From the cell containing the given text, extract its center point as [x, y] coordinate. 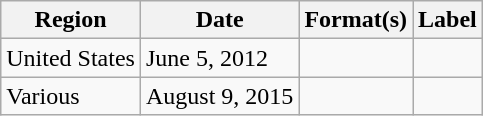
United States [71, 58]
Label [448, 20]
Various [71, 96]
Region [71, 20]
Date [219, 20]
August 9, 2015 [219, 96]
June 5, 2012 [219, 58]
Format(s) [356, 20]
